Return the [x, y] coordinate for the center point of the cell that contains the specified text.  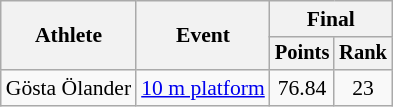
10 m platform [203, 88]
Final [331, 19]
76.84 [302, 88]
Rank [363, 54]
Athlete [68, 36]
Event [203, 36]
23 [363, 88]
Points [302, 54]
Gösta Ölander [68, 88]
